Determine the [X, Y] coordinate at the center of the cell enclosing the given text.  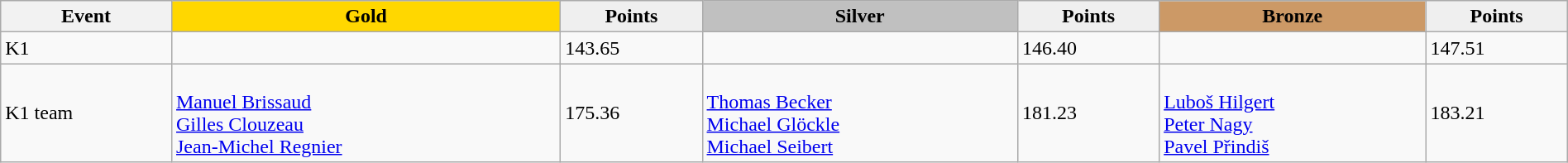
K1 [86, 48]
143.65 [632, 48]
Gold [366, 17]
Event [86, 17]
Bronze [1293, 17]
147.51 [1497, 48]
K1 team [86, 113]
Thomas BeckerMichael GlöckleMichael Seibert [860, 113]
183.21 [1497, 113]
Silver [860, 17]
175.36 [632, 113]
146.40 [1088, 48]
Luboš HilgertPeter NagyPavel Přindiš [1293, 113]
Manuel BrissaudGilles ClouzeauJean-Michel Regnier [366, 113]
181.23 [1088, 113]
